Output the [X, Y] coordinate of the center of the cell containing the given text.  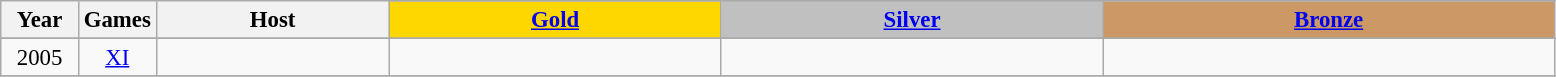
Games [117, 20]
Bronze [1328, 20]
Silver [912, 20]
Host [272, 20]
2005 [40, 58]
Gold [555, 20]
XI [117, 58]
Year [40, 20]
